Output the [X, Y] coordinate of the center of the cell containing the given text.  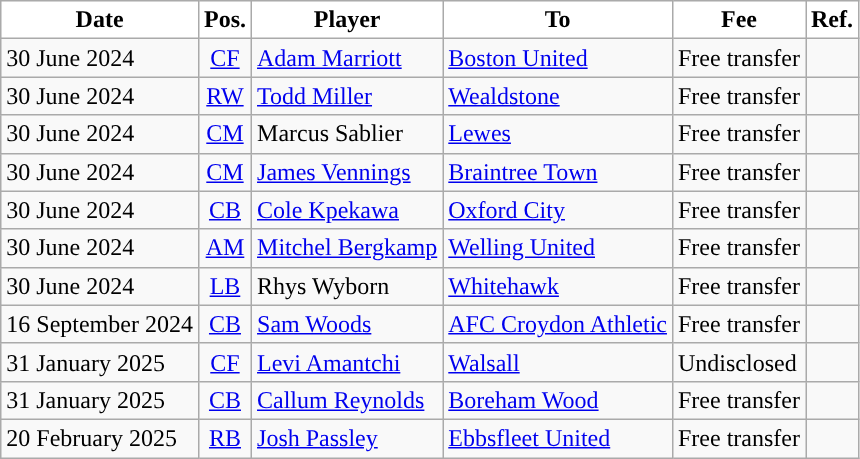
Wealdstone [558, 96]
20 February 2025 [100, 438]
To [558, 20]
James Vennings [348, 172]
Josh Passley [348, 438]
Levi Amantchi [348, 362]
Fee [738, 20]
Date [100, 20]
Oxford City [558, 210]
Sam Woods [348, 324]
Cole Kpekawa [348, 210]
Welling United [558, 248]
Mitchel Bergkamp [348, 248]
Boston United [558, 58]
Ebbsfleet United [558, 438]
Adam Marriott [348, 58]
16 September 2024 [100, 324]
Callum Reynolds [348, 400]
Braintree Town [558, 172]
Undisclosed [738, 362]
Whitehawk [558, 286]
Player [348, 20]
Pos. [224, 20]
AM [224, 248]
RB [224, 438]
Todd Miller [348, 96]
Marcus Sablier [348, 134]
LB [224, 286]
Lewes [558, 134]
Boreham Wood [558, 400]
RW [224, 96]
Rhys Wyborn [348, 286]
Ref. [832, 20]
AFC Croydon Athletic [558, 324]
Walsall [558, 362]
